Return the [X, Y] coordinate for the center point of the cell that contains the specified text.  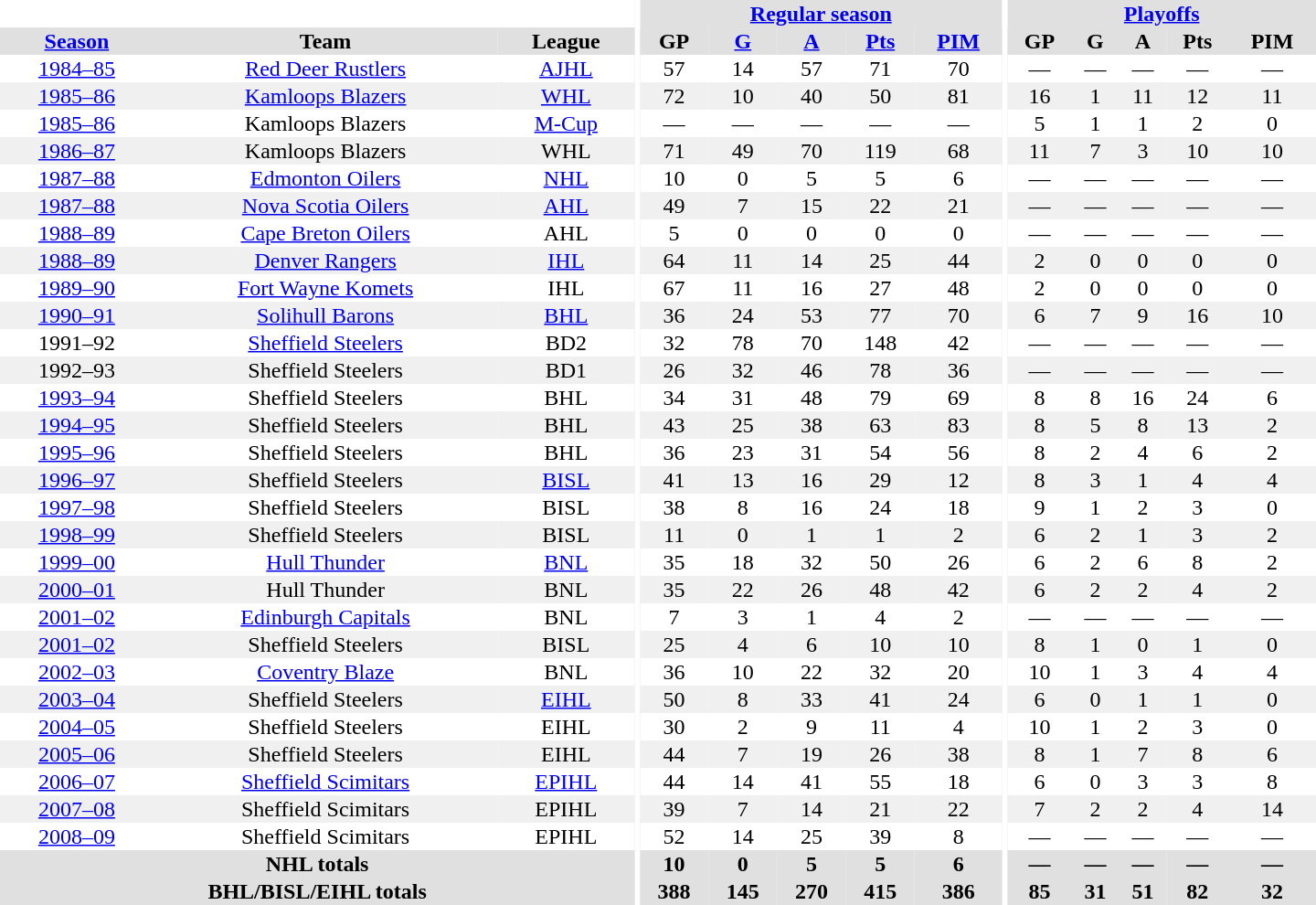
Edinburgh Capitals [325, 617]
Coventry Blaze [325, 672]
1984–85 [77, 69]
1999–00 [77, 562]
77 [881, 315]
NHL [566, 178]
63 [881, 425]
54 [881, 452]
51 [1142, 891]
2000–01 [77, 590]
19 [812, 754]
1992–93 [77, 370]
1995–96 [77, 452]
43 [674, 425]
NHL totals [317, 864]
2008–09 [77, 836]
Season [77, 41]
Red Deer Rustlers [325, 69]
Edmonton Oilers [325, 178]
Regular season [821, 14]
69 [959, 398]
2003–04 [77, 699]
Cape Breton Oilers [325, 233]
40 [812, 96]
29 [881, 480]
Fort Wayne Komets [325, 288]
1989–90 [77, 288]
1996–97 [77, 480]
53 [812, 315]
83 [959, 425]
79 [881, 398]
1990–91 [77, 315]
20 [959, 672]
1997–98 [77, 507]
52 [674, 836]
415 [881, 891]
81 [959, 96]
1993–94 [77, 398]
BHL/BISL/EIHL totals [317, 891]
119 [881, 151]
46 [812, 370]
2007–08 [77, 809]
68 [959, 151]
64 [674, 261]
Team [325, 41]
2004–05 [77, 727]
23 [742, 452]
30 [674, 727]
67 [674, 288]
Nova Scotia Oilers [325, 206]
2002–03 [77, 672]
1986–87 [77, 151]
2006–07 [77, 782]
34 [674, 398]
2005–06 [77, 754]
270 [812, 891]
386 [959, 891]
82 [1197, 891]
145 [742, 891]
Denver Rangers [325, 261]
1991–92 [77, 343]
27 [881, 288]
55 [881, 782]
M-Cup [566, 123]
388 [674, 891]
1994–95 [77, 425]
Solihull Barons [325, 315]
56 [959, 452]
BD1 [566, 370]
15 [812, 206]
League [566, 41]
85 [1039, 891]
33 [812, 699]
Playoffs [1162, 14]
72 [674, 96]
BD2 [566, 343]
148 [881, 343]
1998–99 [77, 535]
AJHL [566, 69]
